Scan for the cell matching the given text and deliver its [X, Y] coordinate at center. 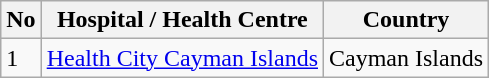
Health City Cayman Islands [182, 58]
1 [21, 58]
Country [406, 20]
Hospital / Health Centre [182, 20]
No [21, 20]
Cayman Islands [406, 58]
